Identify which cell holds the provided text, then report its [x, y] central coordinate. 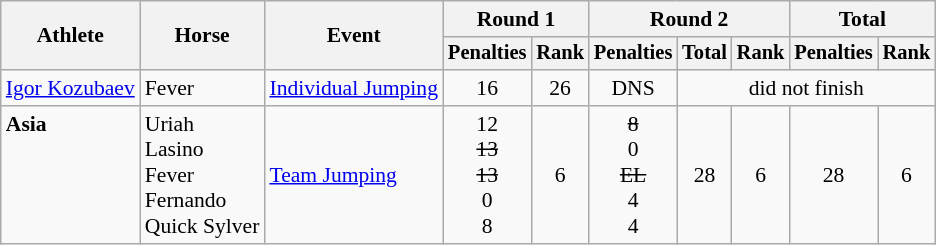
Individual Jumping [354, 88]
26 [560, 88]
Event [354, 36]
Round 1 [516, 19]
Asia [70, 175]
Athlete [70, 36]
Team Jumping [354, 175]
Fever [202, 88]
Igor Kozubaev [70, 88]
80EL44 [633, 175]
12131308 [487, 175]
Round 2 [689, 19]
Horse [202, 36]
UriahLasinoFeverFernandoQuick Sylver [202, 175]
did not finish [806, 88]
DNS [633, 88]
16 [487, 88]
